Extract the (x, y) coordinate from the center of the cell holding the provided text.  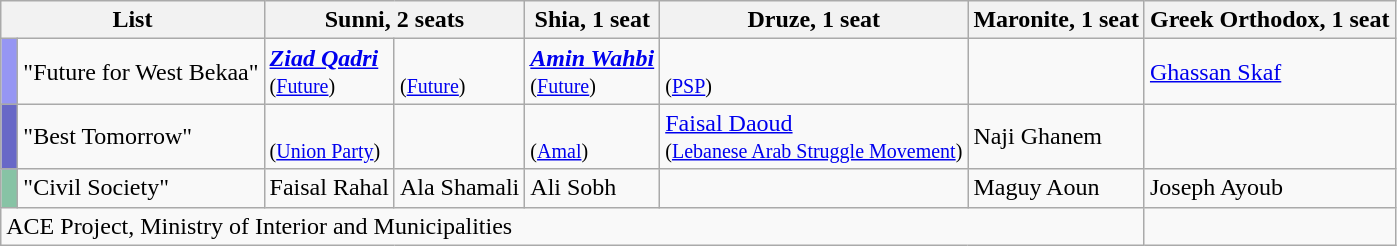
"Future for West Bekaa" (141, 72)
Sunni, 2 seats (394, 20)
Shia, 1 seat (592, 20)
Ala Shamali (459, 188)
Maguy Aoun (1056, 188)
"Best Tomorrow" (141, 136)
Ali Sobh (592, 188)
Maronite, 1 seat (1056, 20)
Joseph Ayoub (1270, 188)
Ziad Qadri(Future) (329, 72)
(Union Party) (329, 136)
(Amal) (592, 136)
Naji Ghanem (1056, 136)
Ghassan Skaf (1270, 72)
Greek Orthodox, 1 seat (1270, 20)
Faisal Daoud(Lebanese Arab Struggle Movement) (814, 136)
List (132, 20)
ACE Project, Ministry of Interior and Municipalities (573, 226)
Amin Wahbi(Future) (592, 72)
(PSP) (814, 72)
Faisal Rahal (329, 188)
Druze, 1 seat (814, 20)
"Civil Society" (141, 188)
(Future) (459, 72)
